Determine the [X, Y] coordinate at the center of the cell enclosing the given text.  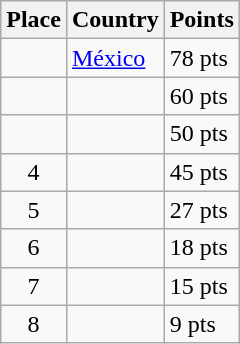
45 pts [202, 172]
7 [34, 286]
9 pts [202, 324]
Points [202, 20]
4 [34, 172]
México [115, 58]
15 pts [202, 286]
78 pts [202, 58]
6 [34, 248]
8 [34, 324]
50 pts [202, 134]
Place [34, 20]
5 [34, 210]
60 pts [202, 96]
Country [115, 20]
18 pts [202, 248]
27 pts [202, 210]
